Return [X, Y] of the center of cell containing provided text 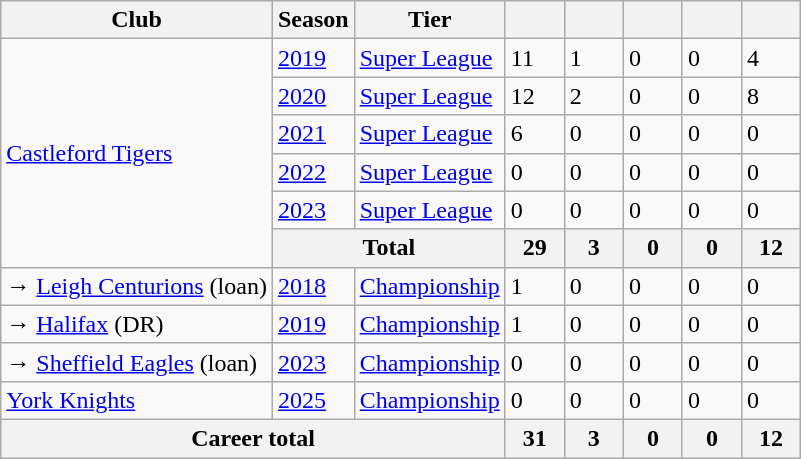
11 [534, 58]
Career total [254, 438]
2020 [313, 96]
29 [534, 248]
2 [594, 96]
Castleford Tigers [137, 153]
2018 [313, 286]
8 [772, 96]
6 [534, 134]
→ Sheffield Eagles (loan) [137, 362]
Tier [430, 20]
2025 [313, 400]
York Knights [137, 400]
2021 [313, 134]
4 [772, 58]
→ Leigh Centurions (loan) [137, 286]
Club [137, 20]
2022 [313, 172]
31 [534, 438]
Total [388, 248]
Season [313, 20]
→ Halifax (DR) [137, 324]
